Pinpoint the cell where the given text exists, returning its (x, y) midpoint coordinate. 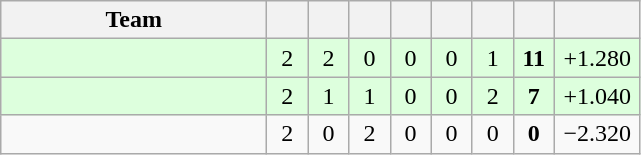
−2.320 (597, 134)
+1.040 (597, 96)
7 (534, 96)
+1.280 (597, 58)
11 (534, 58)
Team (134, 20)
